Provide the (X, Y) coordinate of the cell's center where the given text is located.  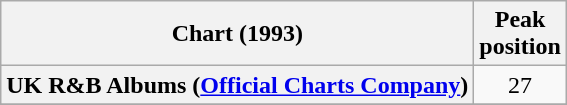
27 (520, 85)
Peakposition (520, 34)
Chart (1993) (238, 34)
UK R&B Albums (Official Charts Company) (238, 85)
